Identify which cell holds the provided text, then report its (X, Y) central coordinate. 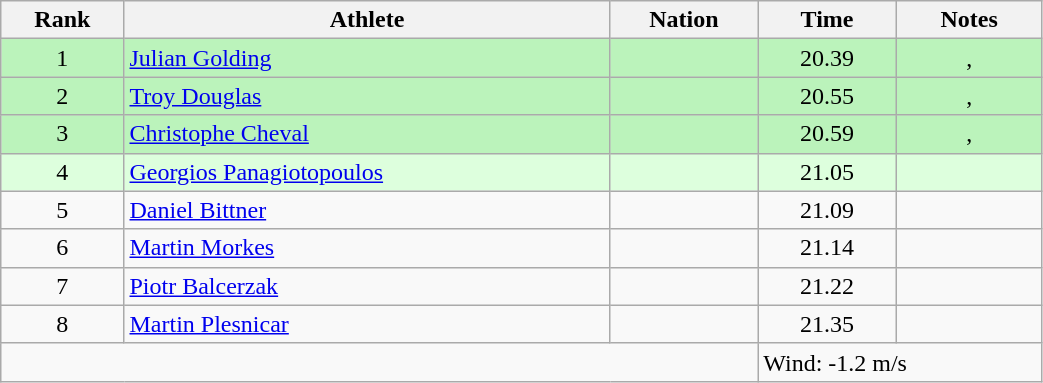
Christophe Cheval (367, 134)
Martin Morkes (367, 248)
2 (62, 96)
6 (62, 248)
Athlete (367, 20)
5 (62, 210)
8 (62, 324)
21.09 (828, 210)
Daniel Bittner (367, 210)
7 (62, 286)
20.55 (828, 96)
21.05 (828, 172)
21.22 (828, 286)
21.14 (828, 248)
1 (62, 58)
Piotr Balcerzak (367, 286)
Julian Golding (367, 58)
Martin Plesnicar (367, 324)
Georgios Panagiotopoulos (367, 172)
20.39 (828, 58)
3 (62, 134)
Rank (62, 20)
Troy Douglas (367, 96)
4 (62, 172)
20.59 (828, 134)
21.35 (828, 324)
Wind: -1.2 m/s (900, 362)
Notes (969, 20)
Time (828, 20)
Nation (684, 20)
